Capture the cell that displays the provided text and extract its (x, y) central coordinate. 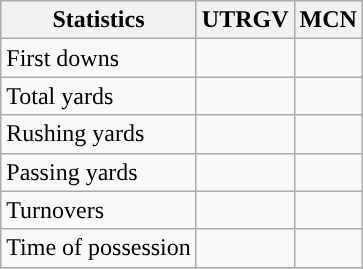
UTRGV (245, 20)
Turnovers (99, 210)
Rushing yards (99, 134)
Time of possession (99, 248)
First downs (99, 58)
Statistics (99, 20)
Passing yards (99, 172)
Total yards (99, 96)
MCN (328, 20)
